Return [x, y] of the center of cell containing provided text 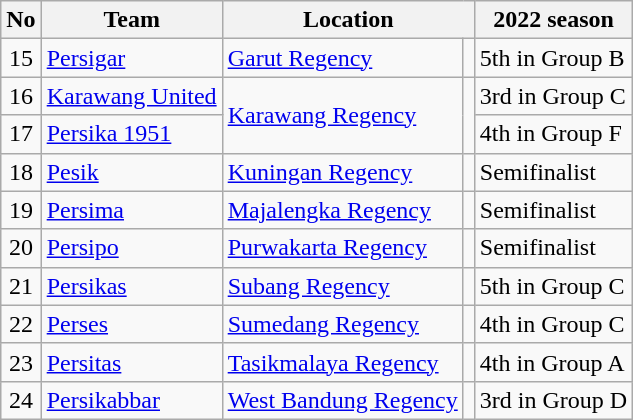
West Bandung Regency [342, 400]
Pesik [132, 172]
Persitas [132, 362]
Tasikmalaya Regency [342, 362]
4th in Group F [553, 134]
3rd in Group C [553, 96]
Location [348, 20]
5th in Group C [553, 286]
Persikas [132, 286]
Persipo [132, 248]
Persikabbar [132, 400]
18 [21, 172]
19 [21, 210]
20 [21, 248]
Garut Regency [342, 58]
15 [21, 58]
Persima [132, 210]
Karawang United [132, 96]
Karawang Regency [342, 115]
24 [21, 400]
Persigar [132, 58]
Sumedang Regency [342, 324]
Perses [132, 324]
2022 season [553, 20]
23 [21, 362]
Team [132, 20]
Persika 1951 [132, 134]
5th in Group B [553, 58]
Kuningan Regency [342, 172]
21 [21, 286]
Majalengka Regency [342, 210]
16 [21, 96]
3rd in Group D [553, 400]
Purwakarta Regency [342, 248]
4th in Group A [553, 362]
17 [21, 134]
22 [21, 324]
4th in Group C [553, 324]
Subang Regency [342, 286]
No [21, 20]
